Locate the cell with the specified text and output its (X, Y) center coordinate. 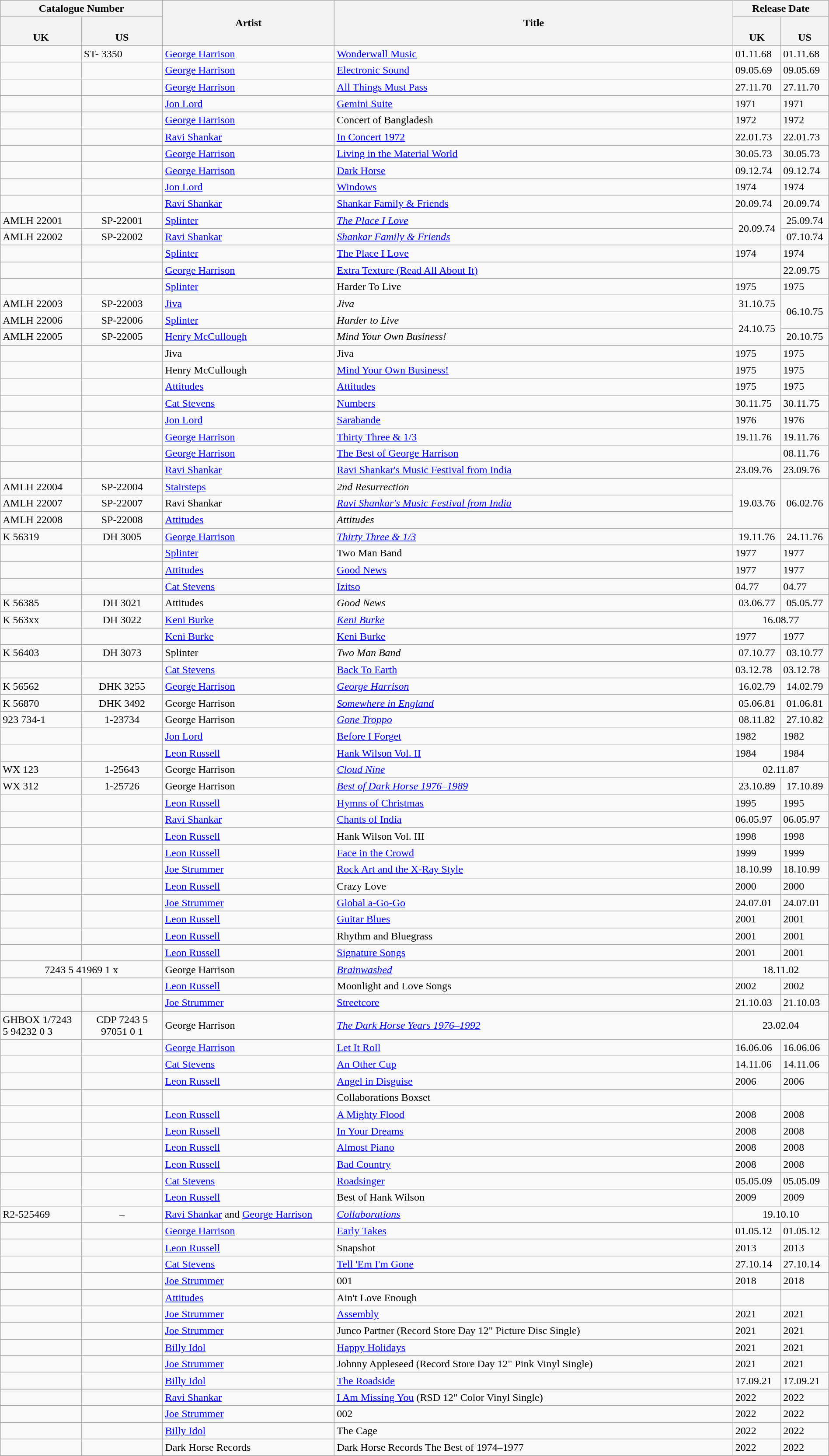
K 56403 (41, 653)
Bad Country (533, 1164)
Tell 'Em I'm Gone (533, 1264)
16.08.77 (781, 620)
In Your Dreams (533, 1131)
01.06.81 (805, 703)
Harder to Live (533, 320)
Snapshot (533, 1247)
Wonderwall Music (533, 54)
27.10.82 (805, 719)
Izitso (533, 587)
22.09.75 (805, 270)
K 56385 (41, 603)
Early Takes (533, 1231)
Rhythm and Bluegrass (533, 936)
Moonlight and Love Songs (533, 986)
Junco Partner (Record Store Day 12" Picture Disc Single) (533, 1331)
Living in the Material World (533, 154)
Brainwashed (533, 969)
A Mighty Flood (533, 1114)
Dark Horse Records The Best of 1974–1977 (533, 1447)
Dark Horse (533, 170)
Let It Roll (533, 1048)
06.10.75 (805, 312)
Chants of India (533, 820)
K 56870 (41, 703)
Sarabande (533, 420)
25.09.74 (805, 220)
Windows (533, 187)
05.05.77 (805, 603)
08.11.76 (805, 453)
20.10.75 (805, 337)
AMLH 22007 (41, 503)
24.10.75 (757, 328)
SP-22006 (122, 320)
08.11.82 (757, 719)
ST- 3350 (122, 54)
Hank Wilson Vol. III (533, 836)
Collaborations (533, 1214)
7243 5 41969 1 x (81, 969)
DH 3005 (122, 537)
03.10.77 (805, 653)
GHBOX 1/7243 5 94232 0 3 (41, 1025)
Dark Horse Records (248, 1447)
Hank Wilson Vol. II (533, 753)
Streetcore (533, 1002)
WX 312 (41, 786)
AMLH 22008 (41, 520)
1-23734 (122, 719)
SP-22001 (122, 220)
Assembly (533, 1314)
The Dark Horse Years 1976–1992 (533, 1025)
SP-22004 (122, 487)
Guitar Blues (533, 919)
SP-22007 (122, 503)
R2-525469 (41, 1214)
DHK 3492 (122, 703)
SP-22008 (122, 520)
Numbers (533, 403)
Cloud Nine (533, 770)
AMLH 22006 (41, 320)
923 734-1 (41, 719)
1-25643 (122, 770)
19.03.76 (757, 503)
AMLH 22005 (41, 337)
An Other Cup (533, 1065)
Happy Holidays (533, 1348)
Best of Hank Wilson (533, 1198)
Johnny Appleseed (Record Store Day 12" Pink Vinyl Single) (533, 1364)
Extra Texture (Read All About It) (533, 270)
Gemini Suite (533, 104)
Best of Dark Horse 1976–1989 (533, 786)
Angel in Disguise (533, 1081)
Ravi Shankar and George Harrison (248, 1214)
I Am Missing You (RSD 12" Color Vinyl Single) (533, 1397)
Gone Troppo (533, 719)
WX 123 (41, 770)
Global a-Go-Go (533, 903)
07.10.74 (805, 237)
07.10.77 (757, 653)
Title (533, 23)
Release Date (781, 9)
14.02.79 (805, 686)
Catalogue Number (81, 9)
All Things Must Pass (533, 87)
23.10.89 (757, 786)
Stairsteps (248, 487)
Rock Art and the X-Ray Style (533, 869)
17.10.89 (805, 786)
Before I Forget (533, 736)
DH 3022 (122, 620)
SP-22002 (122, 237)
23.02.04 (781, 1025)
1-25726 (122, 786)
Concert of Bangladesh (533, 120)
Almost Piano (533, 1148)
AMLH 22002 (41, 237)
K 56562 (41, 686)
Somewhere in England (533, 703)
16.02.79 (757, 686)
Artist (248, 23)
Signature Songs (533, 953)
Face in the Crowd (533, 853)
31.10.75 (757, 304)
K 563xx (41, 620)
The Best of George Harrison (533, 453)
In Concert 1972 (533, 137)
– (122, 1214)
CDP 7243 5 97051 0 1 (122, 1025)
Electronic Sound (533, 70)
AMLH 22003 (41, 304)
K 56319 (41, 537)
The Roadside (533, 1381)
24.11.76 (805, 537)
02.11.87 (781, 770)
03.06.77 (757, 603)
Hymns of Christmas (533, 803)
DH 3021 (122, 603)
Roadsinger (533, 1181)
DHK 3255 (122, 686)
2nd Resurrection (533, 487)
Ain't Love Enough (533, 1298)
001 (533, 1281)
06.02.76 (805, 503)
18.11.02 (781, 969)
DH 3073 (122, 653)
AMLH 22004 (41, 487)
Crazy Love (533, 886)
AMLH 22001 (41, 220)
Harder To Live (533, 287)
SP-22005 (122, 337)
SP-22003 (122, 304)
19.10.10 (781, 1214)
The Cage (533, 1431)
Collaborations Boxset (533, 1098)
Back To Earth (533, 670)
002 (533, 1414)
05.06.81 (757, 703)
